Search for the cell housing the specified text and yield its (X, Y) center coordinate. 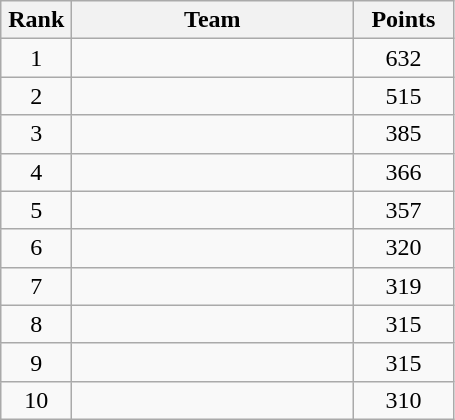
310 (404, 400)
366 (404, 172)
4 (36, 172)
1 (36, 58)
632 (404, 58)
385 (404, 134)
5 (36, 210)
9 (36, 362)
320 (404, 248)
3 (36, 134)
Points (404, 20)
8 (36, 324)
7 (36, 286)
515 (404, 96)
2 (36, 96)
6 (36, 248)
357 (404, 210)
10 (36, 400)
Rank (36, 20)
319 (404, 286)
Team (212, 20)
